Scan for the cell matching the given text and deliver its [x, y] coordinate at center. 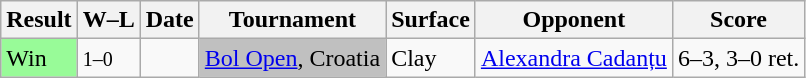
Date [170, 20]
Alexandra Cadanțu [574, 58]
Surface [431, 20]
Opponent [574, 20]
Result [39, 20]
W–L [108, 20]
Tournament [292, 20]
6–3, 3–0 ret. [738, 58]
Score [738, 20]
Bol Open, Croatia [292, 58]
Clay [431, 58]
1–0 [108, 58]
Win [39, 58]
